Return the [x, y] coordinate for the center point of the cell that contains the specified text.  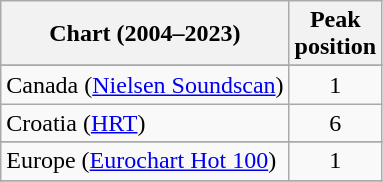
Canada (Nielsen Soundscan) [145, 85]
Chart (2004–2023) [145, 34]
Croatia (HRT) [145, 123]
Peakposition [335, 34]
Europe (Eurochart Hot 100) [145, 161]
6 [335, 123]
